Search for the cell housing the specified text and yield its [X, Y] center coordinate. 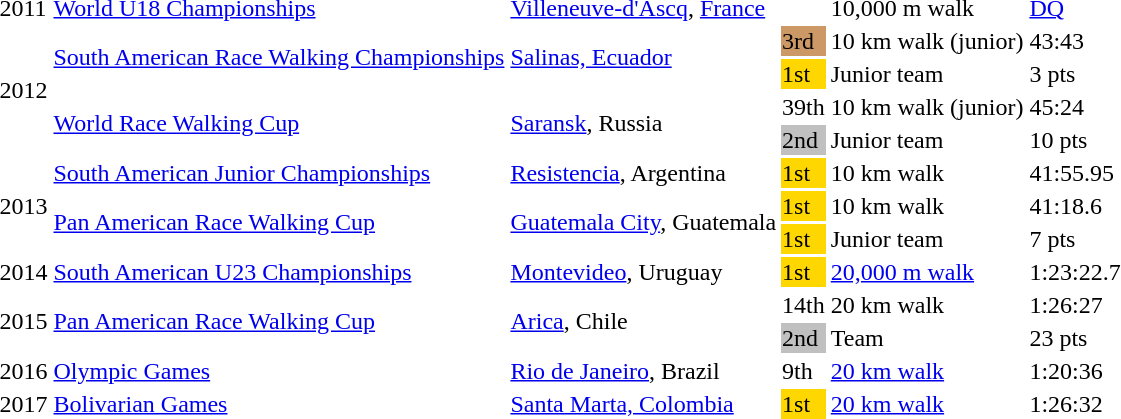
20,000 m walk [927, 272]
Rio de Janeiro, Brazil [644, 371]
Montevideo, Uruguay [644, 272]
Santa Marta, Colombia [644, 404]
Bolivarian Games [279, 404]
South American U23 Championships [279, 272]
Arica, Chile [644, 322]
South American Junior Championships [279, 173]
9th [804, 371]
Saransk, Russia [644, 124]
39th [804, 107]
Salinas, Ecuador [644, 58]
Guatemala City, Guatemala [644, 222]
Team [927, 338]
Resistencia, Argentina [644, 173]
World Race Walking Cup [279, 124]
14th [804, 305]
3rd [804, 41]
South American Race Walking Championships [279, 58]
Olympic Games [279, 371]
